Find where the given text appears and provide that cell's center as [X, Y] coordinate. 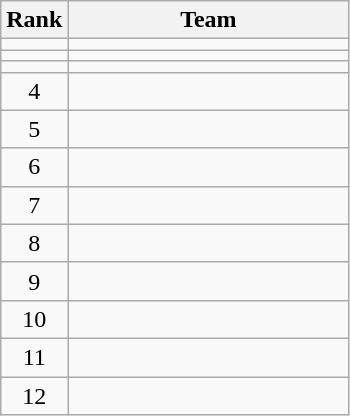
10 [34, 319]
8 [34, 243]
Rank [34, 20]
5 [34, 129]
Team [208, 20]
7 [34, 205]
11 [34, 357]
6 [34, 167]
9 [34, 281]
4 [34, 91]
12 [34, 395]
